Provide the (X, Y) coordinate of the cell's center where the given text is located.  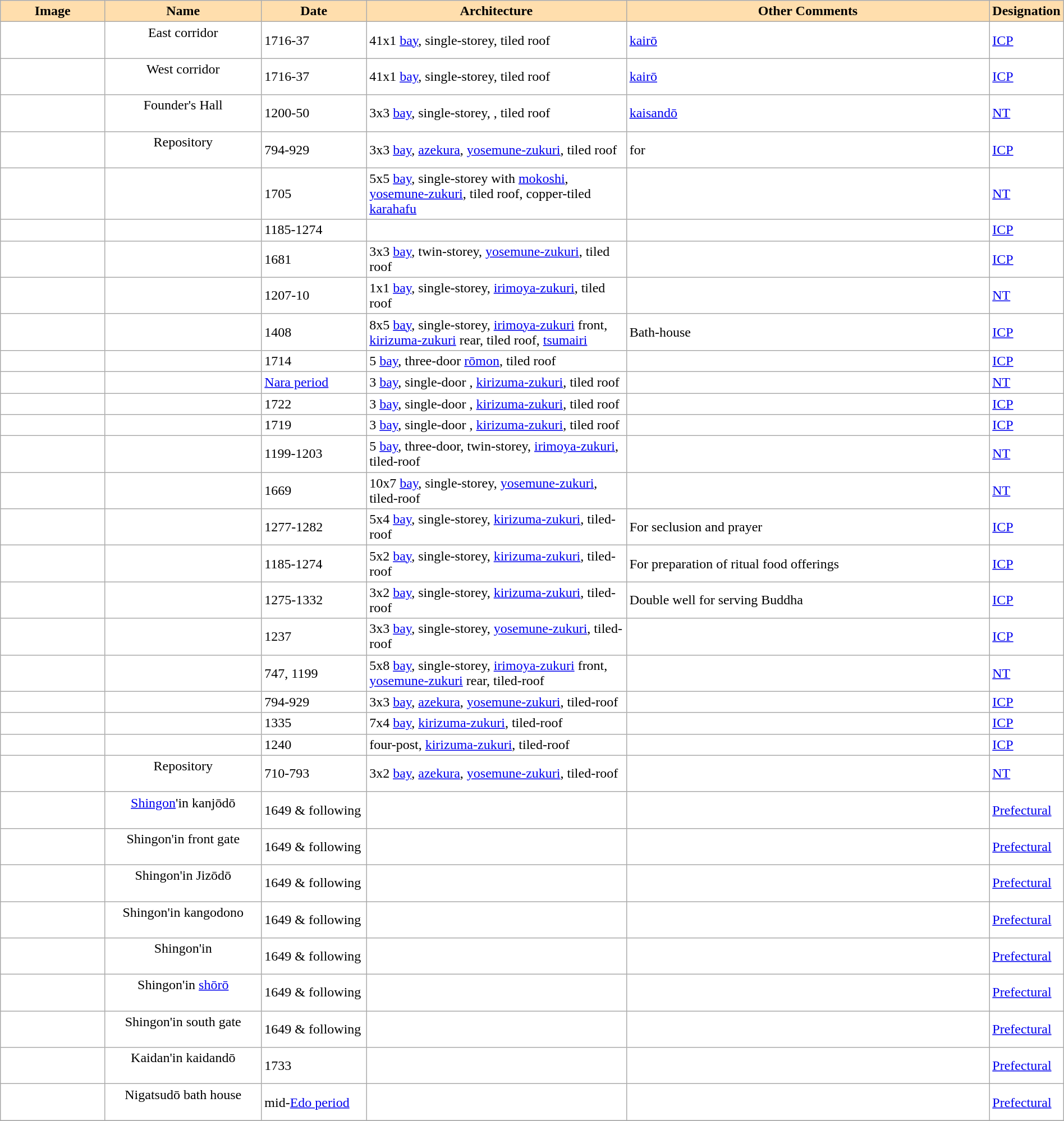
Shingon'in south gate (183, 1029)
1722 (314, 403)
3x3 bay, twin-storey, yosemune-zukuri, tiled roof (497, 259)
1207-10 (314, 295)
Bath-house (808, 332)
mid-Edo period (314, 1102)
710-793 (314, 773)
Founder's Hall (183, 113)
1408 (314, 332)
747, 1199 (314, 673)
8x5 bay, single-storey, irimoya-zukuri front, kirizuma-zukuri rear, tiled roof, tsumairi (497, 332)
For preparation of ritual food offerings (808, 563)
5x4 bay, single-storey, kirizuma-zukuri, tiled-roof (497, 527)
3x3 bay, single-storey, yosemune-zukuri, tiled-roof (497, 636)
3x3 bay, single-storey, , tiled roof (497, 113)
1335 (314, 723)
3x2 bay, single-storey, kirizuma-zukuri, tiled-roof (497, 600)
5x8 bay, single-storey, irimoya-zukuri front, yosemune-zukuri rear, tiled-roof (497, 673)
1275-1332 (314, 600)
5x2 bay, single-storey, kirizuma-zukuri, tiled-roof (497, 563)
Date (314, 11)
Shingon'in front gate (183, 846)
1199-1203 (314, 454)
10x7 bay, single-storey, yosemune-zukuri, tiled-roof (497, 490)
Nigatsudō bath house (183, 1102)
1669 (314, 490)
Shingon'in kangodono (183, 919)
1733 (314, 1066)
1240 (314, 745)
Other Comments (808, 11)
Designation (1026, 11)
For seclusion and prayer (808, 527)
1719 (314, 425)
1714 (314, 361)
East corridor (183, 40)
5 bay, three-door rōmon, tiled roof (497, 361)
Shingon'in (183, 956)
1681 (314, 259)
Shingon'in Jizōdō (183, 883)
1200-50 (314, 113)
5x5 bay, single-storey with mokoshi, yosemune-zukuri, tiled roof, copper-tiled karahafu (497, 194)
1237 (314, 636)
Name (183, 11)
Shingon'in kanjōdō (183, 810)
3x2 bay, azekura, yosemune-zukuri, tiled-roof (497, 773)
Nara period (314, 382)
Double well for serving Buddha (808, 600)
1277-1282 (314, 527)
West corridor (183, 76)
kaisandō (808, 113)
3x3 bay, azekura, yosemune-zukuri, tiled-roof (497, 702)
Image (53, 11)
for (808, 149)
7x4 bay, kirizuma-zukuri, tiled-roof (497, 723)
1x1 bay, single-storey, irimoya-zukuri, tiled roof (497, 295)
Shingon'in shōrō (183, 993)
1705 (314, 194)
four-post, kirizuma-zukuri, tiled-roof (497, 745)
3x3 bay, azekura, yosemune-zukuri, tiled roof (497, 149)
Architecture (497, 11)
Kaidan'in kaidandō (183, 1066)
5 bay, three-door, twin-storey, irimoya-zukuri, tiled-roof (497, 454)
